Determine the (x, y) coordinate at the center of the cell enclosing the given text.  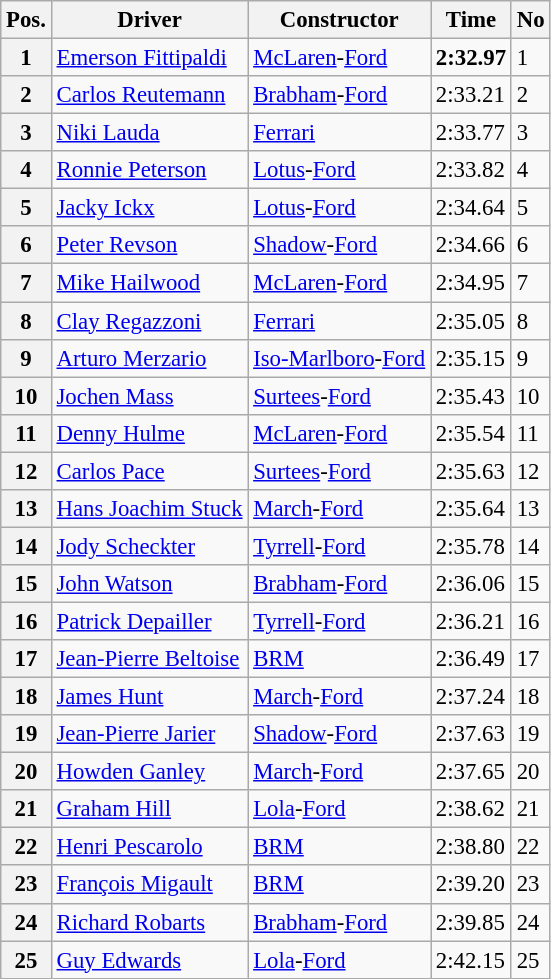
Iso-Marlboro-Ford (340, 358)
Hans Joachim Stuck (150, 509)
Mike Hailwood (150, 283)
Constructor (340, 20)
Denny Hulme (150, 433)
2:37.65 (472, 772)
2:36.06 (472, 584)
2:38.62 (472, 809)
2:35.54 (472, 433)
Pos. (26, 20)
Clay Regazzoni (150, 321)
John Watson (150, 584)
2:39.20 (472, 885)
James Hunt (150, 697)
Jean-Pierre Beltoise (150, 659)
2:36.21 (472, 621)
Graham Hill (150, 809)
Driver (150, 20)
Emerson Fittipaldi (150, 58)
2:35.63 (472, 471)
Jody Scheckter (150, 546)
Carlos Reutemann (150, 95)
2:38.80 (472, 847)
François Migault (150, 885)
2:37.63 (472, 734)
2:36.49 (472, 659)
Jochen Mass (150, 396)
2:32.97 (472, 58)
2:35.15 (472, 358)
2:33.82 (472, 170)
2:37.24 (472, 697)
2:33.21 (472, 95)
Carlos Pace (150, 471)
Patrick Depailler (150, 621)
2:34.64 (472, 208)
2:39.85 (472, 922)
Arturo Merzario (150, 358)
Jean-Pierre Jarier (150, 734)
2:34.66 (472, 245)
2:33.77 (472, 133)
No (530, 20)
Time (472, 20)
Jacky Ickx (150, 208)
2:35.78 (472, 546)
Ronnie Peterson (150, 170)
2:42.15 (472, 960)
2:35.43 (472, 396)
Richard Robarts (150, 922)
Henri Pescarolo (150, 847)
2:34.95 (472, 283)
2:35.05 (472, 321)
Peter Revson (150, 245)
Guy Edwards (150, 960)
Howden Ganley (150, 772)
2:35.64 (472, 509)
Niki Lauda (150, 133)
